Locate the cell with the specified text and output its [X, Y] center coordinate. 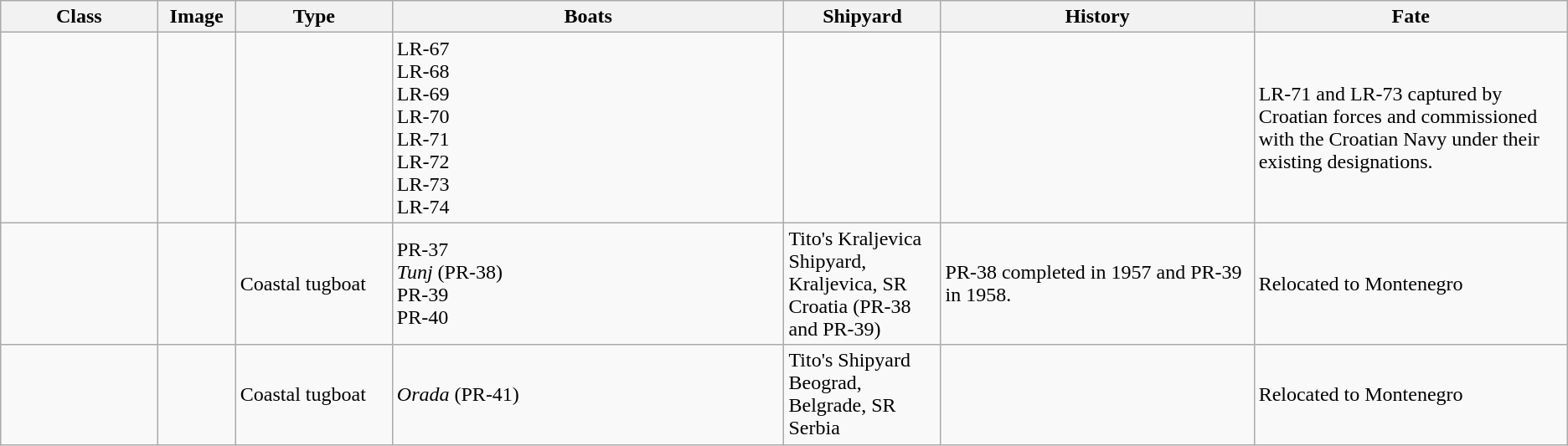
Tito's Kraljevica Shipyard, Kraljevica, SR Croatia (PR-38 and PR-39) [863, 284]
PR-37Tunj (PR-38)PR-39PR-40 [588, 284]
Orada (PR-41) [588, 395]
History [1097, 17]
PR-38 completed in 1957 and PR-39 in 1958. [1097, 284]
Type [313, 17]
LR-67LR-68LR-69LR-70LR-71LR-72LR-73LR-74 [588, 127]
Class [79, 17]
Image [197, 17]
LR-71 and LR-73 captured by Croatian forces and commissioned with the Croatian Navy under their existing designations. [1411, 127]
Boats [588, 17]
Shipyard [863, 17]
Fate [1411, 17]
Tito's Shipyard Beograd, Belgrade, SR Serbia [863, 395]
